Extract the [X, Y] coordinate from the center of the cell holding the provided text.  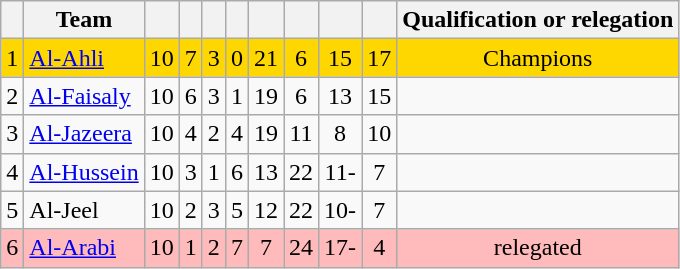
Qualification or relegation [538, 20]
Al-Jeel [84, 210]
11- [340, 172]
8 [340, 134]
Al-Ahli [84, 58]
Team [84, 20]
24 [302, 248]
Al-Jazeera [84, 134]
Champions [538, 58]
Al-Arabi [84, 248]
11 [302, 134]
0 [236, 58]
Al-Faisaly [84, 96]
21 [266, 58]
Al-Hussein [84, 172]
10- [340, 210]
17- [340, 248]
17 [380, 58]
relegated [538, 248]
12 [266, 210]
